Scan for the cell matching the given text and deliver its [X, Y] coordinate at center. 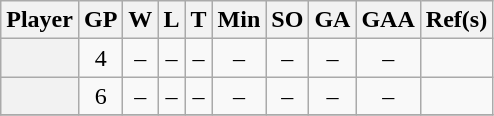
Player [40, 20]
GA [332, 20]
SO [288, 20]
Min [239, 20]
W [140, 20]
GP [100, 20]
GAA [388, 20]
6 [100, 96]
T [198, 20]
L [172, 20]
4 [100, 58]
Ref(s) [456, 20]
